Identify which cell holds the provided text, then report its [x, y] central coordinate. 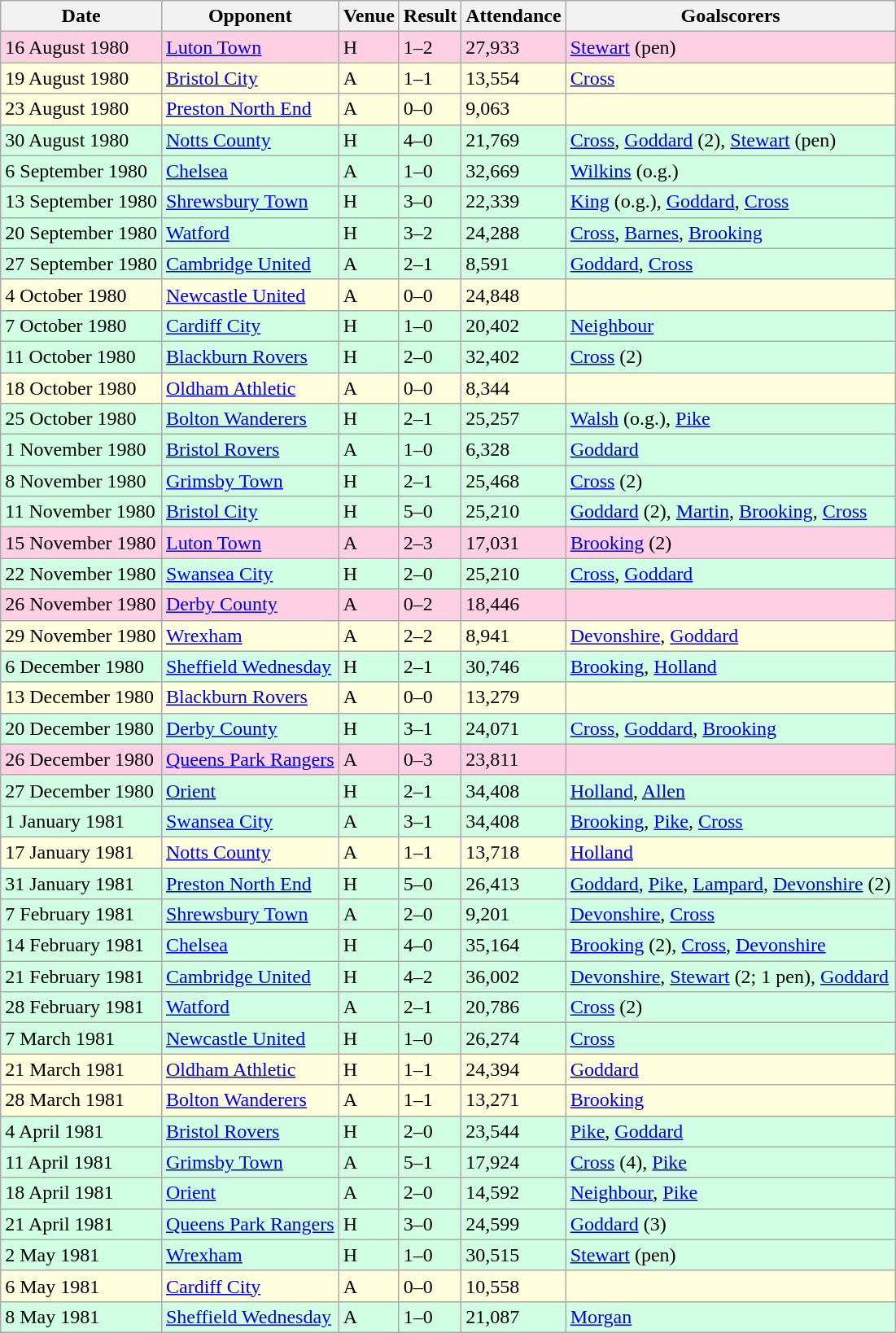
13 September 1980 [81, 202]
4–2 [430, 977]
20,786 [514, 1007]
23 August 1980 [81, 109]
Devonshire, Goddard [731, 636]
7 February 1981 [81, 915]
26 December 1980 [81, 759]
18,446 [514, 605]
21 April 1981 [81, 1224]
8 May 1981 [81, 1317]
11 November 1980 [81, 512]
9,201 [514, 915]
Cross, Goddard, Brooking [731, 728]
5–1 [430, 1162]
31 January 1981 [81, 883]
22 November 1980 [81, 574]
9,063 [514, 109]
27 September 1980 [81, 264]
6 September 1980 [81, 171]
16 August 1980 [81, 47]
2 May 1981 [81, 1255]
Walsh (o.g.), Pike [731, 419]
24,848 [514, 295]
13,279 [514, 697]
Brooking, Pike, Cross [731, 821]
Cross (4), Pike [731, 1162]
29 November 1980 [81, 636]
24,599 [514, 1224]
1–2 [430, 47]
13,271 [514, 1100]
26,413 [514, 883]
Neighbour, Pike [731, 1193]
Goddard (3) [731, 1224]
14 February 1981 [81, 946]
21 March 1981 [81, 1069]
7 March 1981 [81, 1038]
18 April 1981 [81, 1193]
3–2 [430, 233]
Opponent [250, 16]
1 November 1980 [81, 450]
Cross, Goddard [731, 574]
Date [81, 16]
Cross, Goddard (2), Stewart (pen) [731, 140]
8,591 [514, 264]
8,344 [514, 388]
Pike, Goddard [731, 1131]
1 January 1981 [81, 821]
Goddard, Pike, Lampard, Devonshire (2) [731, 883]
4 October 1980 [81, 295]
24,288 [514, 233]
11 April 1981 [81, 1162]
2–3 [430, 543]
6 May 1981 [81, 1286]
17,031 [514, 543]
Holland, Allen [731, 790]
Goalscorers [731, 16]
25 October 1980 [81, 419]
20 December 1980 [81, 728]
23,811 [514, 759]
18 October 1980 [81, 388]
22,339 [514, 202]
26,274 [514, 1038]
0–2 [430, 605]
13 December 1980 [81, 697]
27 December 1980 [81, 790]
Result [430, 16]
25,468 [514, 481]
21,769 [514, 140]
7 October 1980 [81, 326]
King (o.g.), Goddard, Cross [731, 202]
8,941 [514, 636]
Attendance [514, 16]
4 April 1981 [81, 1131]
30 August 1980 [81, 140]
Brooking (2), Cross, Devonshire [731, 946]
36,002 [514, 977]
32,669 [514, 171]
21 February 1981 [81, 977]
8 November 1980 [81, 481]
13,554 [514, 78]
17 January 1981 [81, 852]
30,746 [514, 666]
35,164 [514, 946]
14,592 [514, 1193]
28 February 1981 [81, 1007]
11 October 1980 [81, 356]
26 November 1980 [81, 605]
23,544 [514, 1131]
20,402 [514, 326]
10,558 [514, 1286]
6,328 [514, 450]
Wilkins (o.g.) [731, 171]
24,394 [514, 1069]
28 March 1981 [81, 1100]
Venue [369, 16]
Neighbour [731, 326]
Goddard (2), Martin, Brooking, Cross [731, 512]
Morgan [731, 1317]
6 December 1980 [81, 666]
Brooking [731, 1100]
Holland [731, 852]
Brooking, Holland [731, 666]
20 September 1980 [81, 233]
Goddard, Cross [731, 264]
30,515 [514, 1255]
25,257 [514, 419]
Devonshire, Cross [731, 915]
19 August 1980 [81, 78]
27,933 [514, 47]
Brooking (2) [731, 543]
32,402 [514, 356]
Cross, Barnes, Brooking [731, 233]
15 November 1980 [81, 543]
21,087 [514, 1317]
Devonshire, Stewart (2; 1 pen), Goddard [731, 977]
0–3 [430, 759]
13,718 [514, 852]
24,071 [514, 728]
17,924 [514, 1162]
2–2 [430, 636]
